Detect which cell encompasses the target text, then output its (X, Y) center coordinate. 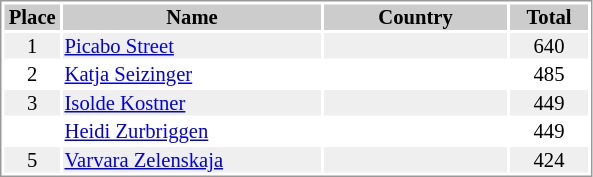
Total (549, 17)
Country (416, 17)
485 (549, 75)
2 (32, 75)
Katja Seizinger (192, 75)
Picabo Street (192, 46)
Heidi Zurbriggen (192, 131)
Place (32, 17)
Varvara Zelenskaja (192, 160)
Isolde Kostner (192, 103)
640 (549, 46)
5 (32, 160)
Name (192, 17)
424 (549, 160)
3 (32, 103)
1 (32, 46)
